Extract the [X, Y] coordinate from the center of the cell holding the provided text.  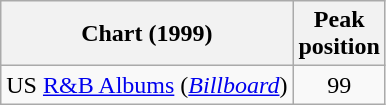
US R&B Albums (Billboard) [147, 85]
Chart (1999) [147, 34]
99 [339, 85]
Peakposition [339, 34]
